Identify which cell holds the provided text, then report its [X, Y] central coordinate. 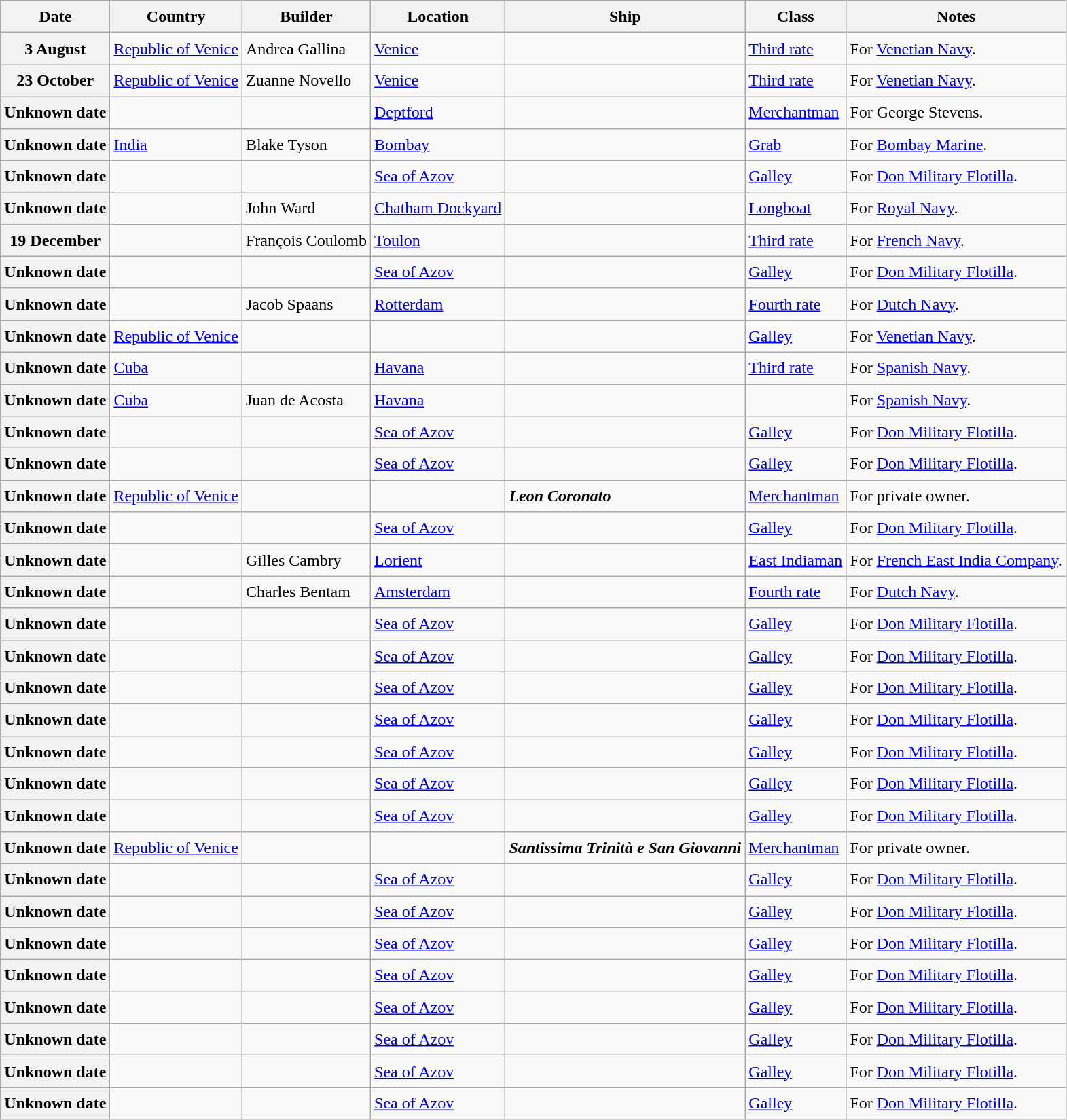
Lorient [438, 560]
23 October [56, 80]
Toulon [438, 240]
Santissima Trinità e San Giovanni [625, 848]
Amsterdam [438, 592]
Juan de Acosta [306, 401]
3 August [56, 49]
Bombay [438, 144]
19 December [56, 240]
François Coulomb [306, 240]
Class [796, 16]
Date [56, 16]
Zuanne Novello [306, 80]
Gilles Cambry [306, 560]
For Royal Navy. [956, 208]
Rotterdam [438, 304]
Notes [956, 16]
Charles Bentam [306, 592]
For French Navy. [956, 240]
John Ward [306, 208]
For Bombay Marine. [956, 144]
Country [177, 16]
For French East India Company. [956, 560]
Deptford [438, 113]
Blake Tyson [306, 144]
Chatham Dockyard [438, 208]
East Indiaman [796, 560]
Longboat [796, 208]
Leon Coronato [625, 496]
Andrea Gallina [306, 49]
Location [438, 16]
For George Stevens. [956, 113]
Builder [306, 16]
India [177, 144]
Jacob Spaans [306, 304]
Grab [796, 144]
Ship [625, 16]
